For the text-containing cell, return its midpoint in [X, Y] coordinate format. 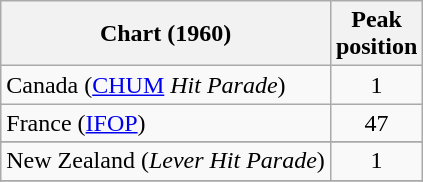
France (IFOP) [166, 123]
Chart (1960) [166, 34]
Peakposition [376, 34]
Canada (CHUM Hit Parade) [166, 85]
New Zealand (Lever Hit Parade) [166, 161]
47 [376, 123]
